Extract the (x, y) coordinate from the center of the cell holding the provided text.  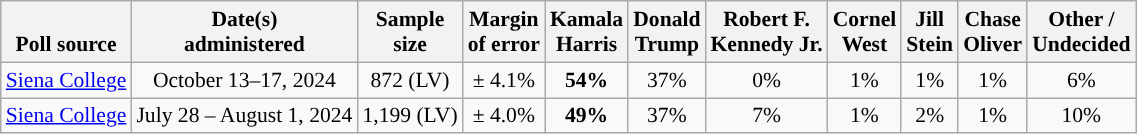
± 4.0% (504, 116)
0% (767, 80)
Samplesize (410, 32)
7% (767, 116)
872 (LV) (410, 80)
6% (1081, 80)
± 4.1% (504, 80)
Poll source (66, 32)
Other /Undecided (1081, 32)
October 13–17, 2024 (244, 80)
DonaldTrump (666, 32)
54% (586, 80)
10% (1081, 116)
ChaseOliver (992, 32)
July 28 – August 1, 2024 (244, 116)
2% (930, 116)
JillStein (930, 32)
Robert F.Kennedy Jr. (767, 32)
Marginof error (504, 32)
Date(s)administered (244, 32)
CornelWest (865, 32)
1,199 (LV) (410, 116)
KamalaHarris (586, 32)
49% (586, 116)
